Find where the given text appears and provide that cell's center as [x, y] coordinate. 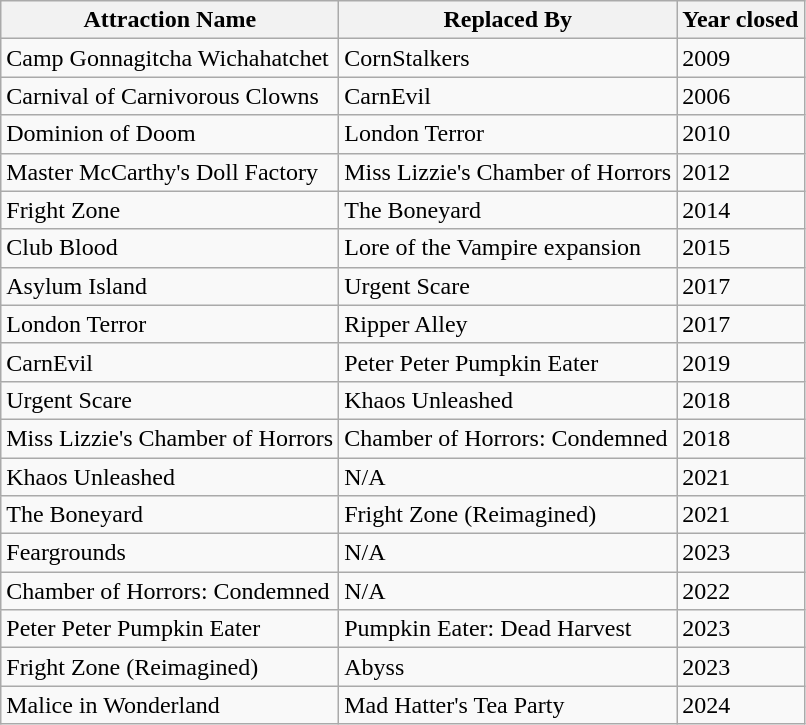
2015 [740, 248]
Abyss [508, 667]
2006 [740, 96]
Malice in Wonderland [170, 705]
2024 [740, 705]
Camp Gonnagitcha Wichahatchet [170, 58]
Replaced By [508, 20]
2009 [740, 58]
2010 [740, 134]
2012 [740, 172]
Dominion of Doom [170, 134]
Feargrounds [170, 553]
Asylum Island [170, 286]
2022 [740, 591]
Club Blood [170, 248]
Fright Zone [170, 210]
Ripper Alley [508, 324]
CornStalkers [508, 58]
Year closed [740, 20]
2014 [740, 210]
2019 [740, 362]
Pumpkin Eater: Dead Harvest [508, 629]
Master McCarthy's Doll Factory [170, 172]
Mad Hatter's Tea Party [508, 705]
Carnival of Carnivorous Clowns [170, 96]
Lore of the Vampire expansion [508, 248]
Attraction Name [170, 20]
